Search for the cell housing the specified text and yield its [x, y] center coordinate. 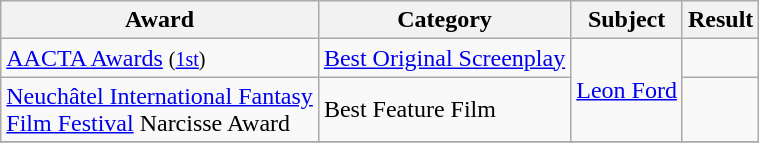
AACTA Awards (1st) [160, 58]
Leon Ford [627, 90]
Subject [627, 20]
Best Original Screenplay [444, 58]
Best Feature Film [444, 110]
Result [720, 20]
Category [444, 20]
Neuchâtel International FantasyFilm Festival Narcisse Award [160, 110]
Award [160, 20]
